Detect which cell encompasses the target text, then output its (x, y) center coordinate. 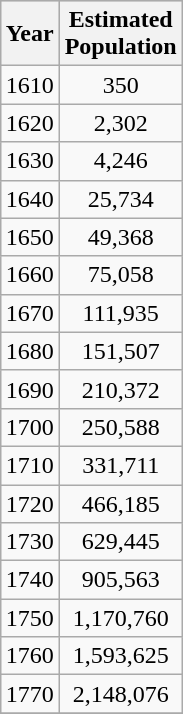
466,185 (120, 503)
350 (120, 85)
210,372 (120, 389)
75,058 (120, 275)
1610 (30, 85)
2,148,076 (120, 694)
1730 (30, 542)
331,711 (120, 465)
1680 (30, 351)
151,507 (120, 351)
25,734 (120, 199)
111,935 (120, 313)
1760 (30, 656)
1690 (30, 389)
1660 (30, 275)
4,246 (120, 161)
1,593,625 (120, 656)
1630 (30, 161)
1640 (30, 199)
EstimatedPopulation (120, 34)
1750 (30, 618)
629,445 (120, 542)
905,563 (120, 580)
1740 (30, 580)
Year (30, 34)
1700 (30, 427)
250,588 (120, 427)
1,170,760 (120, 618)
1770 (30, 694)
1620 (30, 123)
1670 (30, 313)
1650 (30, 237)
1710 (30, 465)
49,368 (120, 237)
1720 (30, 503)
2,302 (120, 123)
